From the cell containing the given text, extract its center point as [X, Y] coordinate. 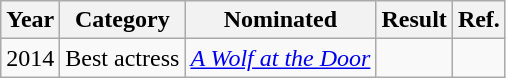
2014 [30, 58]
Category [122, 20]
Year [30, 20]
Result [414, 20]
Best actress [122, 58]
A Wolf at the Door [280, 58]
Nominated [280, 20]
Ref. [478, 20]
